Locate the cell with the specified text and output its (x, y) center coordinate. 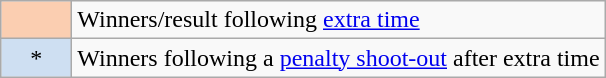
* (36, 58)
Winners/result following extra time (338, 20)
Winners following a penalty shoot-out after extra time (338, 58)
